Detect which cell encompasses the target text, then output its [X, Y] center coordinate. 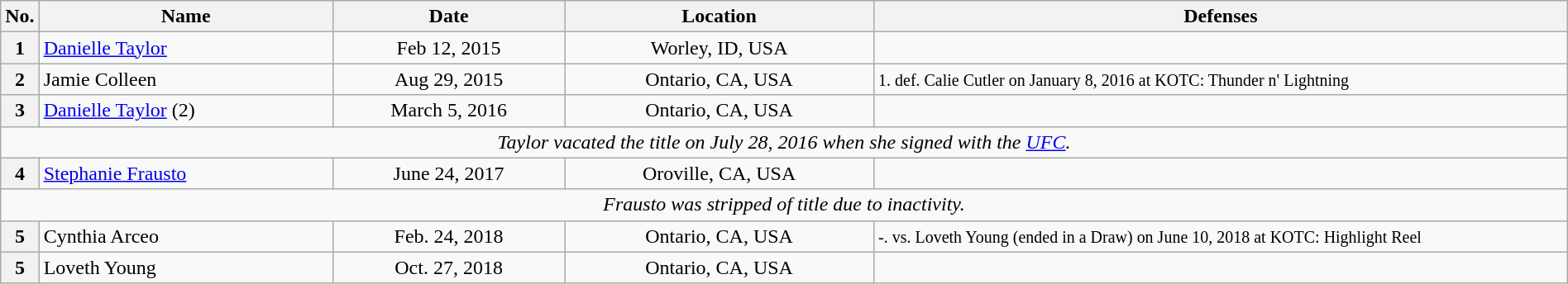
Worley, ID, USA [719, 48]
4 [20, 173]
1. def. Calie Cutler on January 8, 2016 at KOTC: Thunder n' Lightning [1221, 79]
Loveth Young [185, 267]
2 [20, 79]
Aug 29, 2015 [448, 79]
Danielle Taylor (2) [185, 111]
Feb 12, 2015 [448, 48]
1 [20, 48]
Location [719, 17]
Name [185, 17]
Frausto was stripped of title due to inactivity. [784, 205]
Feb. 24, 2018 [448, 236]
No. [20, 17]
Taylor vacated the title on July 28, 2016 when she signed with the UFC. [784, 142]
Danielle Taylor [185, 48]
Oroville, CA, USA [719, 173]
-. vs. Loveth Young (ended in a Draw) on June 10, 2018 at KOTC: Highlight Reel [1221, 236]
3 [20, 111]
Stephanie Frausto [185, 173]
Jamie Colleen [185, 79]
Cynthia Arceo [185, 236]
Oct. 27, 2018 [448, 267]
Defenses [1221, 17]
Date [448, 17]
June 24, 2017 [448, 173]
March 5, 2016 [448, 111]
